Scan for the cell matching the given text and deliver its (x, y) coordinate at center. 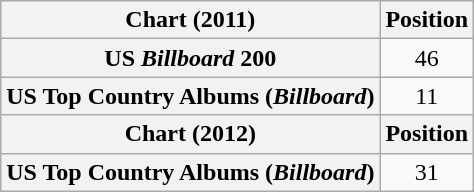
Chart (2011) (190, 20)
11 (427, 96)
46 (427, 58)
US Billboard 200 (190, 58)
31 (427, 172)
Chart (2012) (190, 134)
